Return [x, y] of the center of cell containing provided text 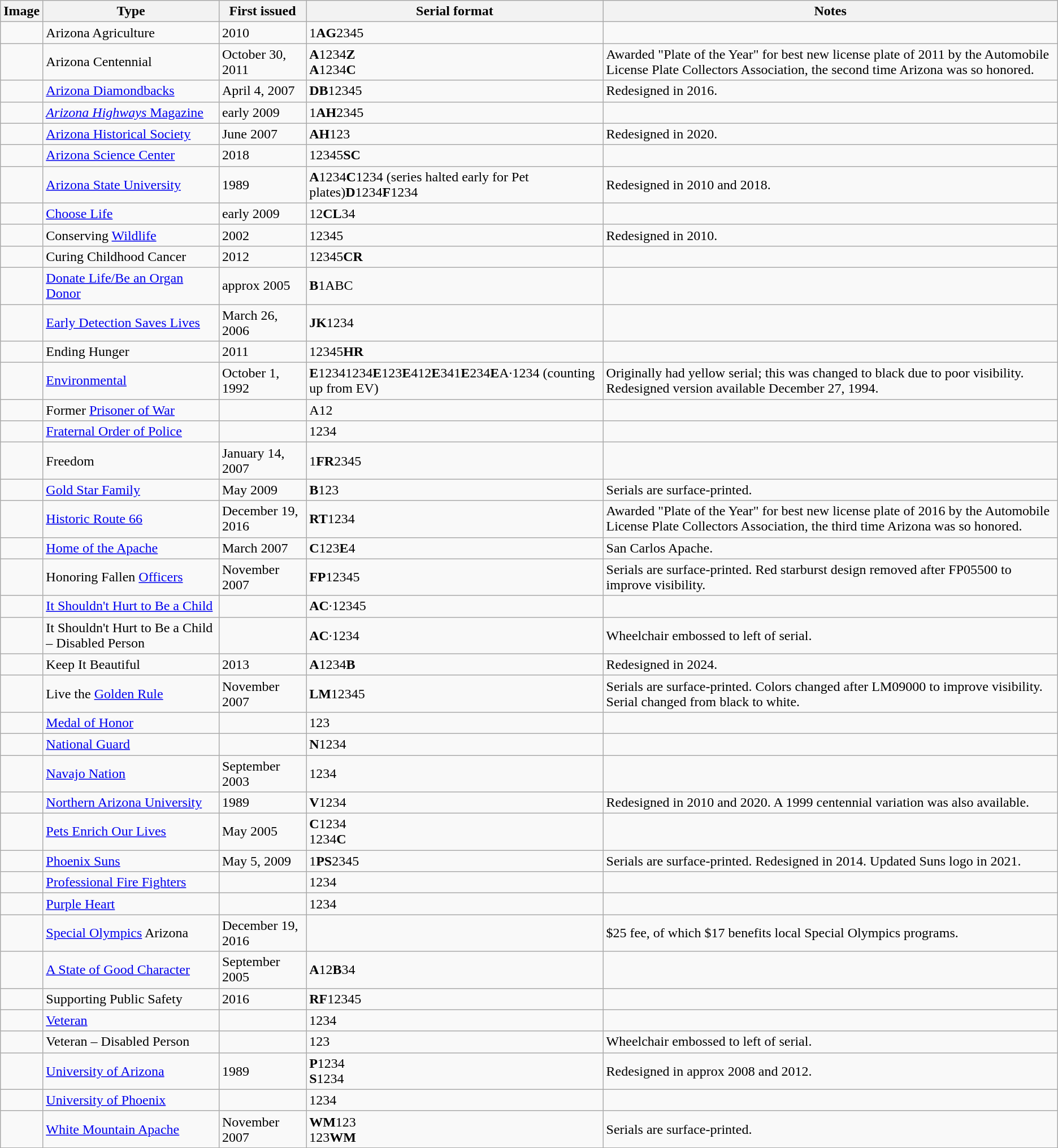
Phoenix Suns [131, 861]
Northern Arizona University [131, 803]
Purple Heart [131, 904]
Serials are surface-printed. Colors changed after LM09000 to improve visibility. Serial changed from black to white. [830, 694]
Redesigned in 2020. [830, 134]
12345 [454, 235]
Medal of Honor [131, 723]
Live the Golden Rule [131, 694]
Redesigned in 2024. [830, 664]
Type [131, 11]
Serial format [454, 11]
RT1234 [454, 519]
Freedom [131, 461]
Originally had yellow serial; this was changed to black due to poor visibility. Redesigned version available December 27, 1994. [830, 381]
Redesigned in 2010. [830, 235]
May 2009 [262, 490]
2018 [262, 155]
Donate Life/Be an Organ Donor [131, 286]
B1ABC [454, 286]
$25 fee, of which $17 benefits local Special Olympics programs. [830, 933]
JK1234 [454, 322]
It Shouldn't Hurt to Be a Child [131, 606]
A12 [454, 410]
Arizona Highways Magazine [131, 112]
A1234B [454, 664]
Professional Fire Fighters [131, 882]
B123 [454, 490]
Notes [830, 11]
San Carlos Apache. [830, 548]
12CL34 [454, 214]
N1234 [454, 744]
FP12345 [454, 577]
June 2007 [262, 134]
LM12345 [454, 694]
AC·1234 [454, 635]
Gold Star Family [131, 490]
May 5, 2009 [262, 861]
Honoring Fallen Officers [131, 577]
2010 [262, 33]
Curing Childhood Cancer [131, 256]
Ending Hunger [131, 352]
DB12345 [454, 91]
1PS2345 [454, 861]
Redesigned in 2010 and 2018. [830, 184]
National Guard [131, 744]
E12341234E123E412E341E234EA·1234 (counting up from EV) [454, 381]
12345CR [454, 256]
University of Arizona [131, 1071]
2011 [262, 352]
A1234ZA1234C [454, 62]
WM123123WM [454, 1129]
Veteran [131, 1020]
Image [21, 11]
Serials are surface-printed. Redesigned in 2014. Updated Suns logo in 2021. [830, 861]
Redesigned in 2010 and 2020. A 1999 centennial variation was also available. [830, 803]
Arizona Diamondbacks [131, 91]
1FR2345 [454, 461]
Navajo Nation [131, 773]
Supporting Public Safety [131, 999]
September 2003 [262, 773]
A12B34 [454, 969]
C123E4 [454, 548]
October 30, 2011 [262, 62]
Home of the Apache [131, 548]
First issued [262, 11]
Early Detection Saves Lives [131, 322]
Redesigned in 2016. [830, 91]
12345SC [454, 155]
October 1, 1992 [262, 381]
White Mountain Apache [131, 1129]
Historic Route 66 [131, 519]
Pets Enrich Our Lives [131, 832]
V1234 [454, 803]
approx 2005 [262, 286]
Choose Life [131, 214]
Keep It Beautiful [131, 664]
A1234C1234 (series halted early for Pet plates)D1234F1234 [454, 184]
It Shouldn't Hurt to Be a Child – Disabled Person [131, 635]
C12341234C [454, 832]
September 2005 [262, 969]
March 26, 2006 [262, 322]
Veteran – Disabled Person [131, 1042]
Fraternal Order of Police [131, 432]
Arizona Centennial [131, 62]
April 4, 2007 [262, 91]
Special Olympics Arizona [131, 933]
12345HR [454, 352]
Arizona Science Center [131, 155]
University of Phoenix [131, 1100]
AH123 [454, 134]
Serials are surface-printed. Red starburst design removed after FP05500 to improve visibility. [830, 577]
Conserving Wildlife [131, 235]
Arizona Agriculture [131, 33]
Arizona Historical Society [131, 134]
2013 [262, 664]
Environmental [131, 381]
January 14, 2007 [262, 461]
2012 [262, 256]
AC·12345 [454, 606]
May 2005 [262, 832]
A State of Good Character [131, 969]
Arizona State University [131, 184]
2016 [262, 999]
1AG2345 [454, 33]
2002 [262, 235]
RF12345 [454, 999]
1AH2345 [454, 112]
Redesigned in approx 2008 and 2012. [830, 1071]
March 2007 [262, 548]
P1234S1234 [454, 1071]
Former Prisoner of War [131, 410]
